Return the (X, Y) coordinate for the center point of the cell that contains the specified text.  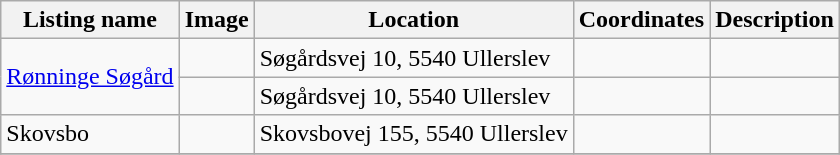
Image (216, 20)
Location (414, 20)
Skovsbovej 155, 5540 Ullerslev (414, 134)
Rønninge Søgård (90, 77)
Skovsbo (90, 134)
Description (775, 20)
Coordinates (641, 20)
Listing name (90, 20)
